Capture the cell that displays the provided text and extract its [X, Y] central coordinate. 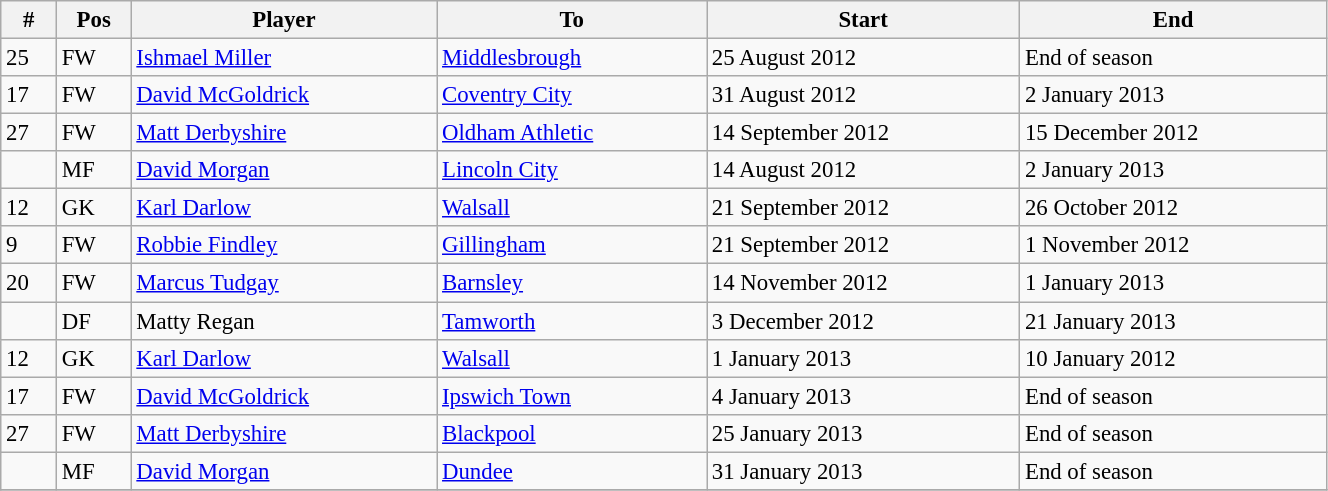
15 December 2012 [1174, 133]
25 [29, 58]
4 January 2013 [864, 396]
10 January 2012 [1174, 358]
3 December 2012 [864, 321]
31 January 2013 [864, 471]
Marcus Tudgay [284, 283]
Dundee [572, 471]
26 October 2012 [1174, 208]
1 November 2012 [1174, 245]
Blackpool [572, 433]
Barnsley [572, 283]
Start [864, 20]
9 [29, 245]
14 September 2012 [864, 133]
Tamworth [572, 321]
14 August 2012 [864, 170]
Gillingham [572, 245]
Robbie Findley [284, 245]
25 January 2013 [864, 433]
31 August 2012 [864, 95]
Pos [94, 20]
Ipswich Town [572, 396]
Matty Regan [284, 321]
DF [94, 321]
25 August 2012 [864, 58]
Lincoln City [572, 170]
20 [29, 283]
To [572, 20]
Player [284, 20]
14 November 2012 [864, 283]
21 January 2013 [1174, 321]
End [1174, 20]
Middlesbrough [572, 58]
Ishmael Miller [284, 58]
# [29, 20]
Oldham Athletic [572, 133]
Coventry City [572, 95]
